Locate the cell with the specified text and output its [X, Y] center coordinate. 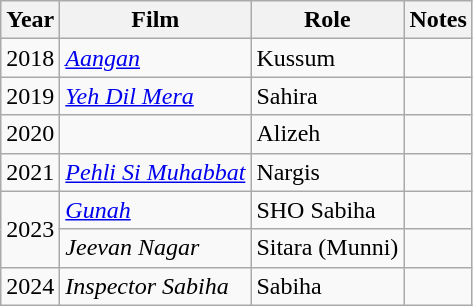
Pehli Si Muhabbat [156, 172]
Film [156, 20]
SHO Sabiha [328, 210]
Kussum [328, 58]
Yeh Dil Mera [156, 96]
Aangan [156, 58]
2023 [30, 229]
Sahira [328, 96]
Jeevan Nagar [156, 248]
2019 [30, 96]
2021 [30, 172]
Sabiha [328, 286]
Sitara (Munni) [328, 248]
Inspector Sabiha [156, 286]
2018 [30, 58]
Alizeh [328, 134]
2020 [30, 134]
Notes [438, 20]
Nargis [328, 172]
2024 [30, 286]
Year [30, 20]
Role [328, 20]
Gunah [156, 210]
